Pinpoint the cell where the given text exists, returning its (x, y) midpoint coordinate. 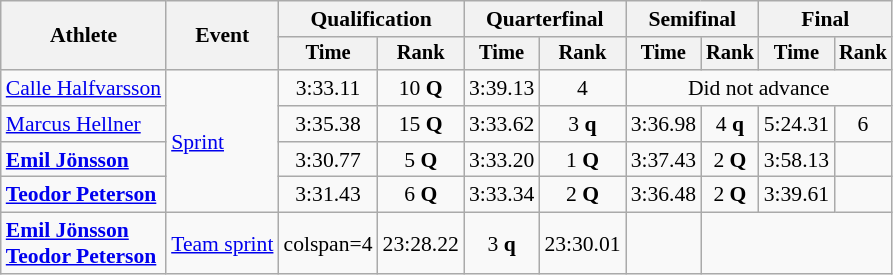
3:33.11 (328, 88)
3:58.13 (796, 160)
3:37.43 (664, 160)
Semifinal (692, 19)
23:30.01 (582, 244)
23:28.22 (421, 244)
3:33.62 (502, 124)
Emil JönssonTeodor Peterson (84, 244)
3:36.48 (664, 195)
Qualification (370, 19)
4 (582, 88)
colspan=4 (328, 244)
Sprint (222, 141)
Athlete (84, 36)
1 Q (582, 160)
Did not advance (759, 88)
6 Q (421, 195)
Teodor Peterson (84, 195)
4 q (730, 124)
3:30.77 (328, 160)
Event (222, 36)
5 Q (421, 160)
3:33.20 (502, 160)
Quarterfinal (545, 19)
Team sprint (222, 244)
3:35.38 (328, 124)
3:39.13 (502, 88)
10 Q (421, 88)
Marcus Hellner (84, 124)
3:31.43 (328, 195)
3:36.98 (664, 124)
3:33.34 (502, 195)
Final (826, 19)
Calle Halfvarsson (84, 88)
5:24.31 (796, 124)
Emil Jönsson (84, 160)
15 Q (421, 124)
6 (863, 124)
3:39.61 (796, 195)
